From the cell containing the given text, extract its center point as [x, y] coordinate. 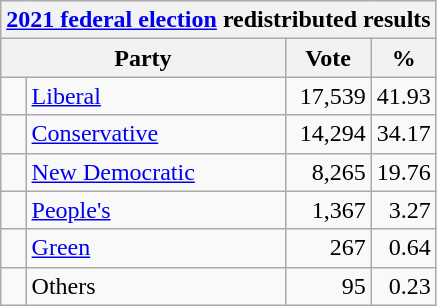
Vote [328, 58]
95 [328, 286]
34.17 [404, 134]
17,539 [328, 96]
2021 federal election redistributed results [218, 20]
People's [156, 210]
8,265 [328, 172]
0.64 [404, 248]
Party [143, 58]
0.23 [404, 286]
267 [328, 248]
% [404, 58]
Liberal [156, 96]
14,294 [328, 134]
Conservative [156, 134]
19.76 [404, 172]
3.27 [404, 210]
1,367 [328, 210]
41.93 [404, 96]
Green [156, 248]
Others [156, 286]
New Democratic [156, 172]
